Provide the [x, y] coordinate of the cell's center where the given text is located.  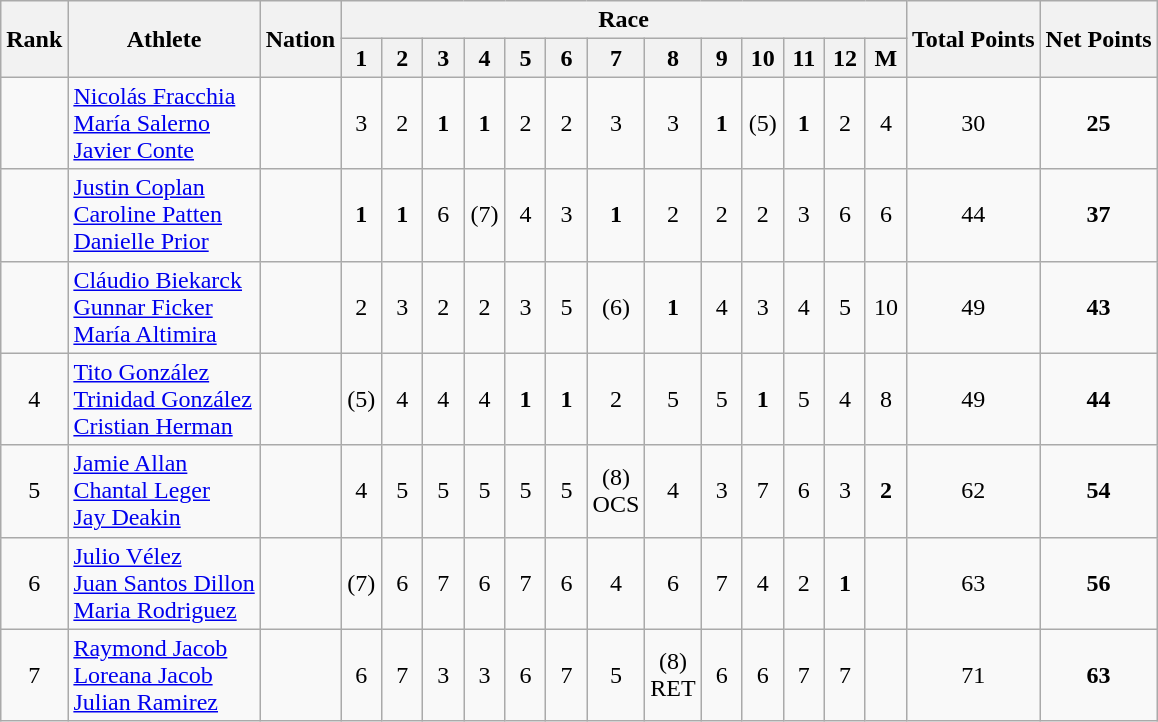
Nation [300, 39]
Athlete [164, 39]
M [886, 58]
Total Points [973, 39]
54 [1098, 491]
Cláudio BiekarckGunnar FickerMaría Altimira [164, 307]
Jamie AllanChantal LegerJay Deakin [164, 491]
Rank [34, 39]
71 [973, 675]
(8)RET [673, 675]
11 [804, 58]
Raymond JacobLoreana JacobJulian Ramirez [164, 675]
9 [722, 58]
(8) OCS [616, 491]
(6) [616, 307]
56 [1098, 583]
Nicolás FracchiaMaría SalernoJavier Conte [164, 123]
25 [1098, 123]
Julio VélezJuan Santos DillonMaria Rodriguez [164, 583]
37 [1098, 215]
Net Points [1098, 39]
12 [844, 58]
43 [1098, 307]
Tito GonzálezTrinidad GonzálezCristian Herman [164, 399]
Race [624, 20]
30 [973, 123]
Justin CoplanCaroline PattenDanielle Prior [164, 215]
62 [973, 491]
